Detect which cell encompasses the target text, then output its (x, y) center coordinate. 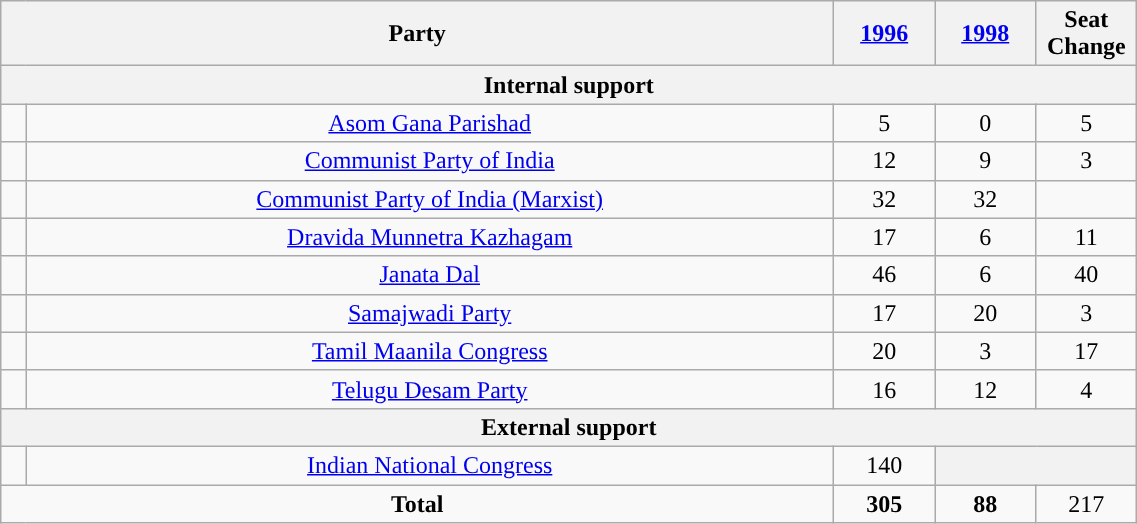
16 (884, 389)
305 (884, 503)
Total (418, 503)
Asom Gana Parishad (430, 123)
Communist Party of India (430, 161)
217 (1086, 503)
Samajwadi Party (430, 313)
Party (418, 34)
1998 (986, 34)
External support (569, 427)
Telugu Desam Party (430, 389)
Janata Dal (430, 275)
Dravida Munnetra Kazhagam (430, 237)
140 (884, 465)
Seat Change (1086, 34)
1996 (884, 34)
Indian National Congress (430, 465)
11 (1086, 237)
46 (884, 275)
Communist Party of India (Marxist) (430, 199)
9 (986, 161)
40 (1086, 275)
4 (1086, 389)
Internal support (569, 85)
Tamil Maanila Congress (430, 351)
0 (986, 123)
88 (986, 503)
